Search for the cell housing the specified text and yield its (X, Y) center coordinate. 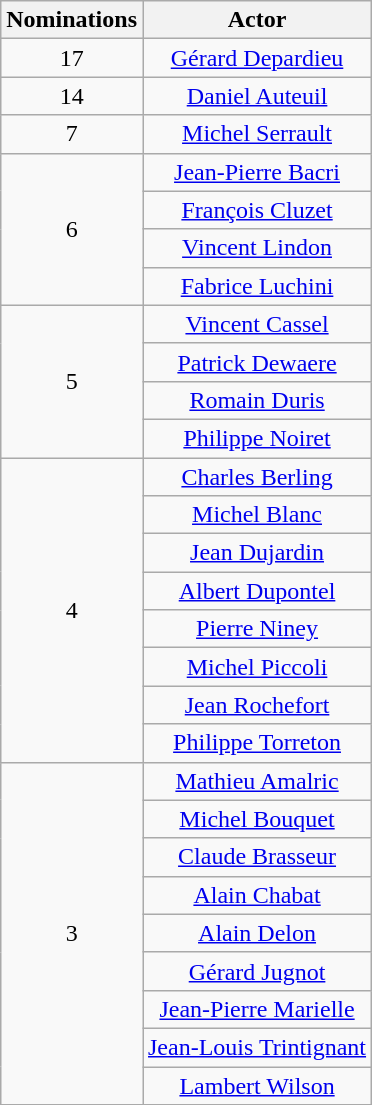
Lambert Wilson (256, 1085)
Daniel Auteuil (256, 96)
7 (72, 134)
François Cluzet (256, 210)
Romain Duris (256, 400)
Jean Dujardin (256, 553)
Vincent Lindon (256, 248)
Gérard Depardieu (256, 58)
Michel Bouquet (256, 819)
6 (72, 229)
Mathieu Amalric (256, 781)
Philippe Noiret (256, 438)
3 (72, 934)
Michel Piccoli (256, 667)
Albert Dupontel (256, 591)
Fabrice Luchini (256, 286)
Alain Chabat (256, 895)
Gérard Jugnot (256, 971)
Jean-Louis Trintignant (256, 1047)
Claude Brasseur (256, 857)
Actor (256, 20)
14 (72, 96)
Vincent Cassel (256, 324)
Michel Serrault (256, 134)
Alain Delon (256, 933)
Nominations (72, 20)
Jean Rochefort (256, 705)
17 (72, 58)
4 (72, 610)
Charles Berling (256, 477)
5 (72, 381)
Patrick Dewaere (256, 362)
Pierre Niney (256, 629)
Philippe Torreton (256, 743)
Michel Blanc (256, 515)
Jean-Pierre Bacri (256, 172)
Jean-Pierre Marielle (256, 1009)
